Return (x, y) of the center of cell containing provided text 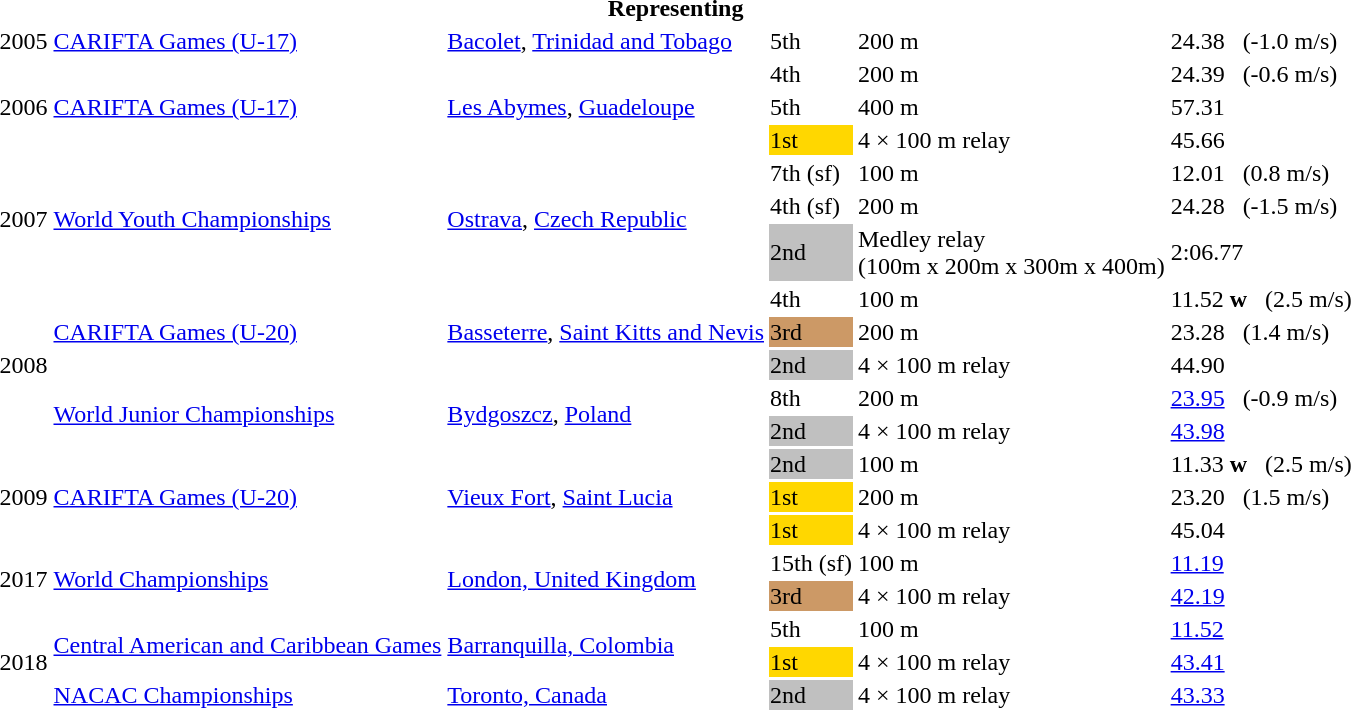
Toronto, Canada (606, 695)
7th (sf) (810, 173)
Basseterre, Saint Kitts and Nevis (606, 332)
Les Abymes, Guadeloupe (606, 107)
400 m (1011, 107)
15th (sf) (810, 563)
World Youth Championships (248, 220)
NACAC Championships (248, 695)
Barranquilla, Colombia (606, 646)
Central American and Caribbean Games (248, 646)
Bacolet, Trinidad and Tobago (606, 41)
Medley relay (100m x 200m x 300m x 400m) (1011, 252)
Vieux Fort, Saint Lucia (606, 497)
London, United Kingdom (606, 580)
8th (810, 398)
World Junior Championships (248, 414)
4th (sf) (810, 206)
World Championships (248, 580)
Bydgoszcz, Poland (606, 414)
Ostrava, Czech Republic (606, 220)
